Pinpoint the cell where the given text exists, returning its (x, y) midpoint coordinate. 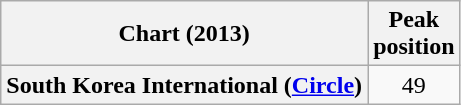
South Korea International (Circle) (184, 85)
Peakposition (414, 34)
Chart (2013) (184, 34)
49 (414, 85)
